Identify which cell holds the provided text, then report its [X, Y] central coordinate. 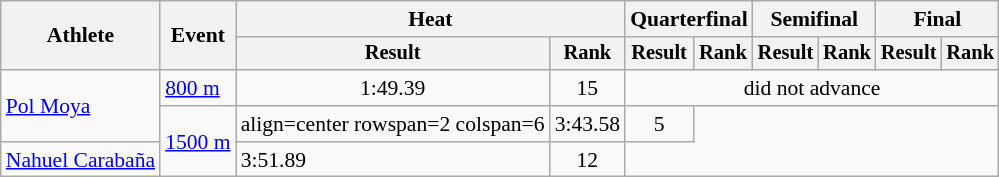
did not advance [812, 88]
Final [938, 19]
15 [588, 88]
Pol Moya [80, 106]
Quarterfinal [689, 19]
1:49.39 [393, 88]
800 m [198, 88]
align=center rowspan=2 colspan=6 [393, 124]
Event [198, 36]
Semifinal [814, 19]
Athlete [80, 36]
5 [659, 124]
1500 m [198, 142]
3:43.58 [588, 124]
Heat [430, 19]
